Pinpoint the cell where the given text exists, returning its (x, y) midpoint coordinate. 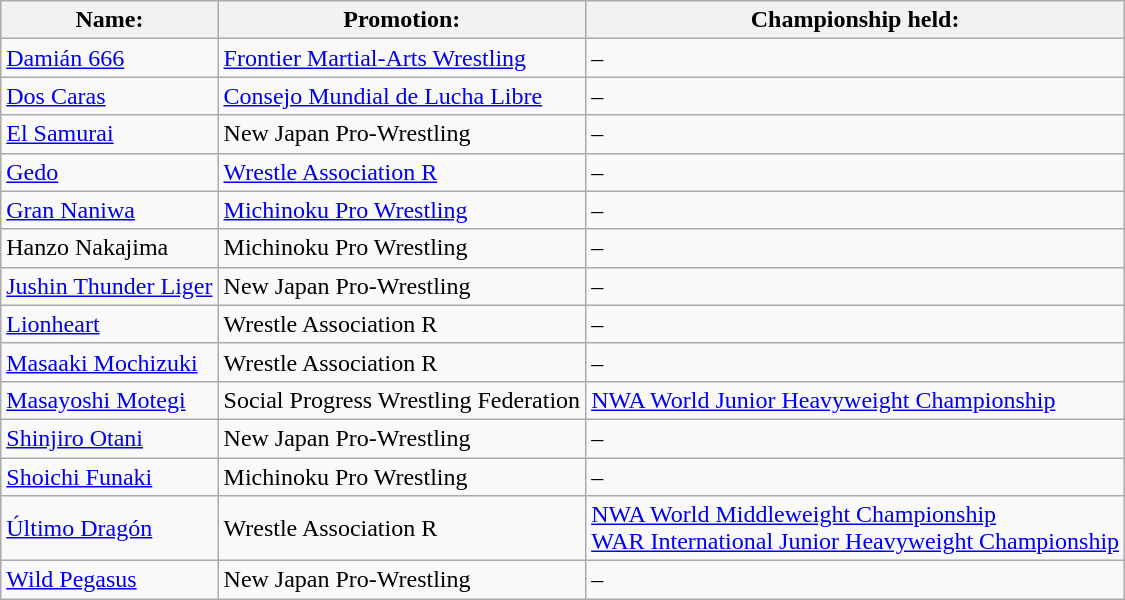
Hanzo Nakajima (110, 248)
Jushin Thunder Liger (110, 286)
Damián 666 (110, 58)
NWA World Middleweight ChampionshipWAR International Junior Heavyweight Championship (856, 528)
Consejo Mundial de Lucha Libre (402, 96)
Lionheart (110, 324)
Gedo (110, 172)
Último Dragón (110, 528)
Shinjiro Otani (110, 438)
Masayoshi Motegi (110, 400)
Championship held: (856, 20)
Dos Caras (110, 96)
Masaaki Mochizuki (110, 362)
Promotion: (402, 20)
Wild Pegasus (110, 580)
Shoichi Funaki (110, 477)
Frontier Martial-Arts Wrestling (402, 58)
El Samurai (110, 134)
Social Progress Wrestling Federation (402, 400)
Name: (110, 20)
Gran Naniwa (110, 210)
NWA World Junior Heavyweight Championship (856, 400)
